Detect which cell encompasses the target text, then output its (x, y) center coordinate. 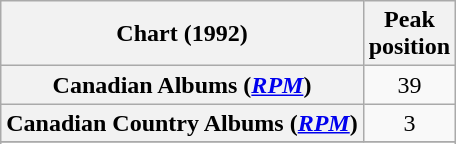
Peakposition (409, 34)
Canadian Country Albums (RPM) (182, 123)
3 (409, 123)
39 (409, 85)
Canadian Albums (RPM) (182, 85)
Chart (1992) (182, 34)
